Find where the given text appears and provide that cell's center as (x, y) coordinate. 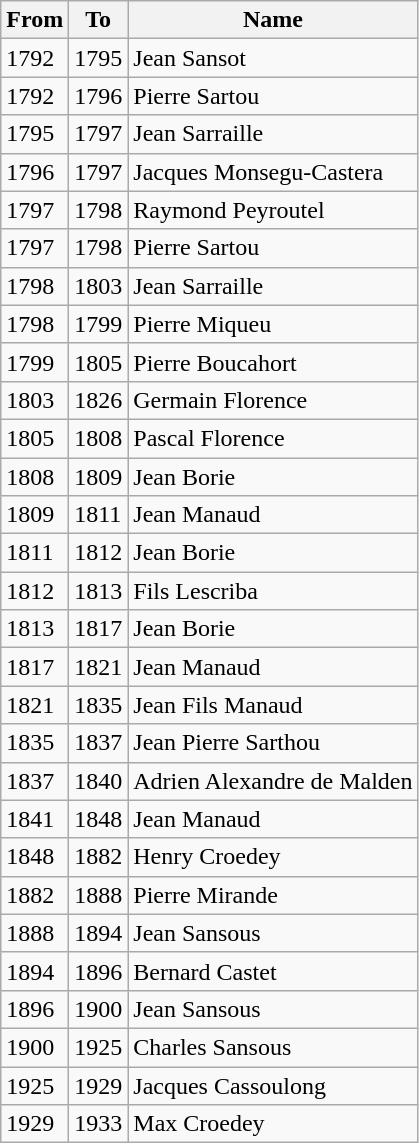
From (35, 20)
Jacques Cassoulong (273, 1085)
Jean Pierre Sarthou (273, 743)
Jean Sansot (273, 58)
Pierre Boucahort (273, 362)
Pierre Mirande (273, 895)
Bernard Castet (273, 971)
Jean Fils Manaud (273, 705)
Jacques Monsegu-Castera (273, 172)
1841 (35, 819)
Pierre Miqueu (273, 324)
Adrien Alexandre de Malden (273, 781)
Pascal Florence (273, 438)
To (98, 20)
Fils Lescriba (273, 591)
Raymond Peyroutel (273, 210)
Max Croedey (273, 1124)
1840 (98, 781)
Charles Sansous (273, 1047)
1826 (98, 400)
Germain Florence (273, 400)
Henry Croedey (273, 857)
1933 (98, 1124)
Name (273, 20)
